Locate the cell with the specified text and output its (X, Y) center coordinate. 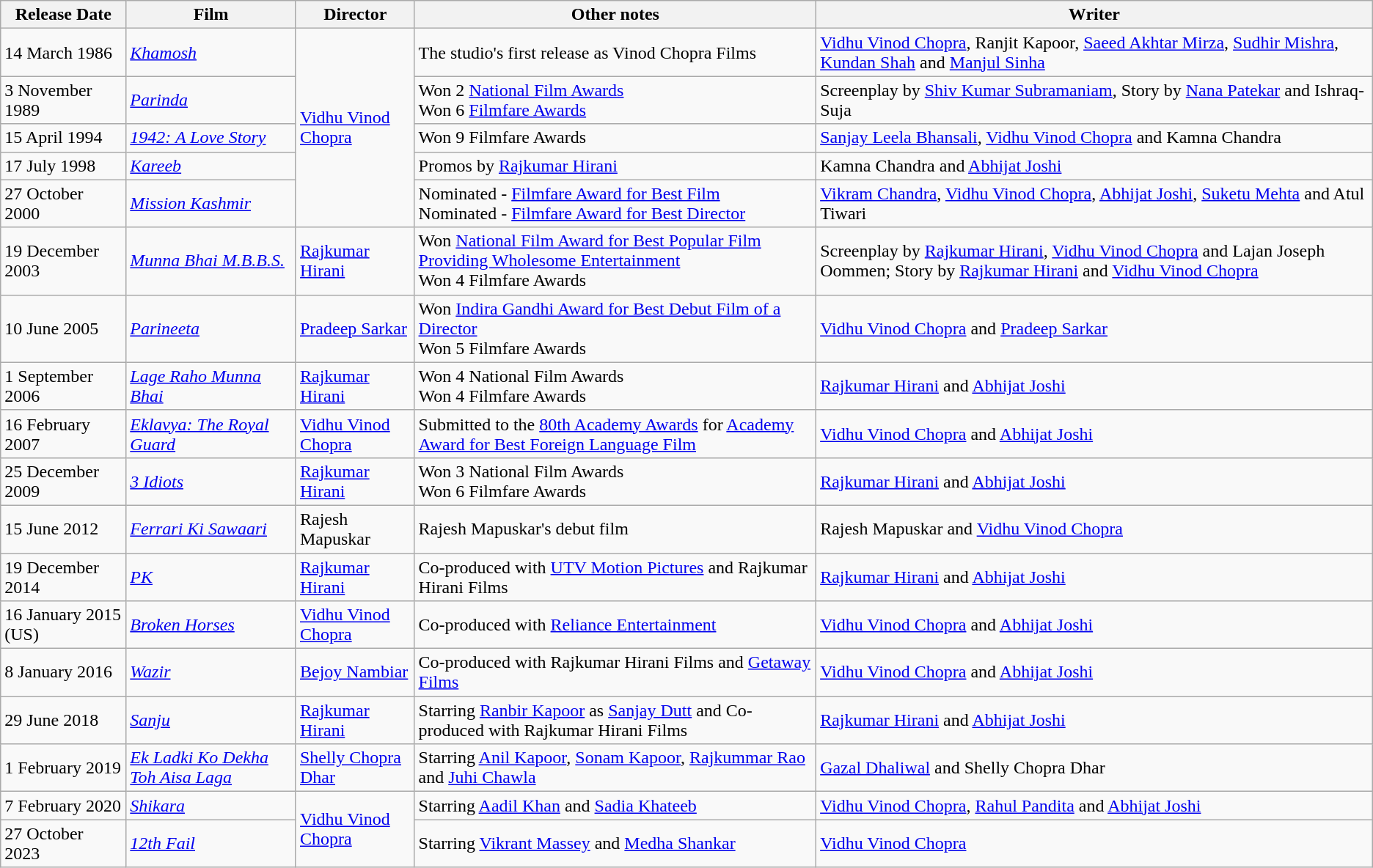
Promos by Rajkumar Hirani (615, 166)
16 February 2007 (63, 434)
19 December 2014 (63, 576)
3 November 1989 (63, 100)
Ek Ladki Ko Dekha Toh Aisa Laga (211, 768)
The studio's first release as Vinod Chopra Films (615, 53)
Rajesh Mapuskar's debut film (615, 529)
Won Indira Gandhi Award for Best Debut Film of a DirectorWon 5 Filmfare Awards (615, 328)
1 September 2006 (63, 386)
Parinda (211, 100)
Pradeep Sarkar (355, 328)
PK (211, 576)
Munna Bhai M.B.B.S. (211, 261)
3 Idiots (211, 481)
Writer (1094, 15)
Lage Raho Munna Bhai (211, 386)
8 January 2016 (63, 673)
Ferrari Ki Sawaari (211, 529)
1 February 2019 (63, 768)
Nominated - Filmfare Award for Best FilmNominated - Filmfare Award for Best Director (615, 204)
Co-produced with Rajkumar Hirani Films and Getaway Films (615, 673)
Submitted to the 80th Academy Awards for Academy Award for Best Foreign Language Film (615, 434)
27 October 2023 (63, 843)
Screenplay by Rajkumar Hirani, Vidhu Vinod Chopra and Lajan Joseph Oommen; Story by Rajkumar Hirani and Vidhu Vinod Chopra (1094, 261)
Vidhu Vinod Chopra, Rahul Pandita and Abhijat Joshi (1094, 806)
Sanjay Leela Bhansali, Vidhu Vinod Chopra and Kamna Chandra (1094, 138)
25 December 2009 (63, 481)
Eklavya: The Royal Guard (211, 434)
Gazal Dhaliwal and Shelly Chopra Dhar (1094, 768)
19 December 2003 (63, 261)
Co-produced with UTV Motion Pictures and Rajkumar Hirani Films (615, 576)
Wazir (211, 673)
Kamna Chandra and Abhijat Joshi (1094, 166)
Khamosh (211, 53)
15 April 1994 (63, 138)
Director (355, 15)
Won 9 Filmfare Awards (615, 138)
Starring Anil Kapoor, Sonam Kapoor, Rajkummar Rao and Juhi Chawla (615, 768)
Other notes (615, 15)
Co-produced with Reliance Entertainment (615, 625)
Shikara (211, 806)
Won 4 National Film AwardsWon 4 Filmfare Awards (615, 386)
Vikram Chandra, Vidhu Vinod Chopra, Abhijat Joshi, Suketu Mehta and Atul Tiwari (1094, 204)
15 June 2012 (63, 529)
16 January 2015 (US) (63, 625)
Film (211, 15)
Rajesh Mapuskar and Vidhu Vinod Chopra (1094, 529)
Broken Horses (211, 625)
Won 2 National Film AwardsWon 6 Filmfare Awards (615, 100)
Starring Vikrant Massey and Medha Shankar (615, 843)
10 June 2005 (63, 328)
Starring Aadil Khan and Sadia Khateeb (615, 806)
Kareeb (211, 166)
Vidhu Vinod Chopra and Pradeep Sarkar (1094, 328)
Screenplay by Shiv Kumar Subramaniam, Story by Nana Patekar and Ishraq-Suja (1094, 100)
27 October 2000 (63, 204)
Bejoy Nambiar (355, 673)
Rajesh Mapuskar (355, 529)
14 March 1986 (63, 53)
Parineeta (211, 328)
1942: A Love Story (211, 138)
Shelly Chopra Dhar (355, 768)
Vidhu Vinod Chopra, Ranjit Kapoor, Saeed Akhtar Mirza, Sudhir Mishra, Kundan Shah and Manjul Sinha (1094, 53)
Starring Ranbir Kapoor as Sanjay Dutt and Co-produced with Rajkumar Hirani Films (615, 720)
Release Date (63, 15)
12th Fail (211, 843)
17 July 1998 (63, 166)
Won National Film Award for Best Popular Film Providing Wholesome EntertainmentWon 4 Filmfare Awards (615, 261)
7 February 2020 (63, 806)
29 June 2018 (63, 720)
Mission Kashmir (211, 204)
Sanju (211, 720)
Won 3 National Film AwardsWon 6 Filmfare Awards (615, 481)
